Pinpoint the cell where the given text exists, returning its (x, y) midpoint coordinate. 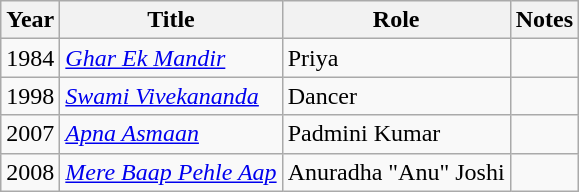
Padmini Kumar (396, 134)
Role (396, 20)
Ghar Ek Mandir (171, 58)
Anuradha "Anu" Joshi (396, 172)
1998 (30, 96)
1984 (30, 58)
Swami Vivekananda (171, 96)
Apna Asmaan (171, 134)
Notes (544, 20)
Priya (396, 58)
2008 (30, 172)
Mere Baap Pehle Aap (171, 172)
2007 (30, 134)
Dancer (396, 96)
Year (30, 20)
Title (171, 20)
